Find where the given text appears and provide that cell's center as [x, y] coordinate. 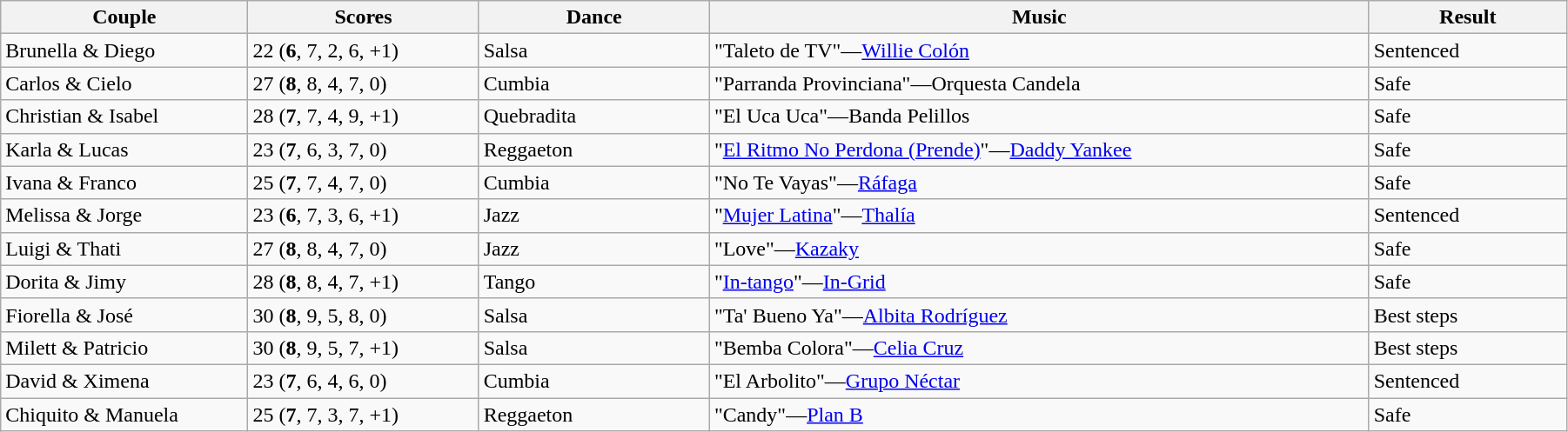
Luigi & Thati [124, 249]
Chiquito & Manuela [124, 415]
Brunella & Diego [124, 50]
"Candy"—Plan B [1039, 415]
25 (7, 7, 4, 7, 0) [364, 183]
"El Ritmo No Perdona (Prende)"—Daddy Yankee [1039, 150]
Tango [593, 282]
Carlos & Cielo [124, 83]
Dance [593, 17]
23 (7, 6, 3, 7, 0) [364, 150]
"El Arbolito"—Grupo Néctar [1039, 381]
"Ta' Bueno Ya"—Albita Rodríguez [1039, 315]
"Mujer Latina"—Thalía [1039, 216]
Couple [124, 17]
25 (7, 7, 3, 7, +1) [364, 415]
30 (8, 9, 5, 8, 0) [364, 315]
Quebradita [593, 116]
28 (8, 8, 4, 7, +1) [364, 282]
Melissa & Jorge [124, 216]
Result [1467, 17]
Milett & Patricio [124, 348]
"In-tango"—In-Grid [1039, 282]
Ivana & Franco [124, 183]
Dorita & Jimy [124, 282]
"Love"—Kazaky [1039, 249]
"Parranda Provinciana"—Orquesta Candela [1039, 83]
Christian & Isabel [124, 116]
"No Te Vayas"—Ráfaga [1039, 183]
30 (8, 9, 5, 7, +1) [364, 348]
Karla & Lucas [124, 150]
"Bemba Colora"—Celia Cruz [1039, 348]
"Taleto de TV"—Willie Colón [1039, 50]
Fiorella & José [124, 315]
Scores [364, 17]
Music [1039, 17]
23 (7, 6, 4, 6, 0) [364, 381]
28 (7, 7, 4, 9, +1) [364, 116]
23 (6, 7, 3, 6, +1) [364, 216]
22 (6, 7, 2, 6, +1) [364, 50]
"El Uca Uca"—Banda Pelillos [1039, 116]
David & Ximena [124, 381]
